Locate the cell with the specified text and output its (x, y) center coordinate. 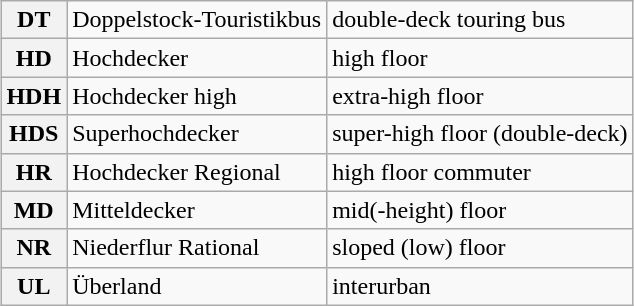
mid(-height) floor (480, 210)
Hochdecker (197, 58)
HR (34, 172)
Niederflur Rational (197, 248)
Superhochdecker (197, 134)
interurban (480, 286)
Hochdecker Regional (197, 172)
double-deck touring bus (480, 20)
MD (34, 210)
Hochdecker high (197, 96)
sloped (low) floor (480, 248)
DT (34, 20)
high floor commuter (480, 172)
Überland (197, 286)
NR (34, 248)
HD (34, 58)
super-high floor (double-deck) (480, 134)
UL (34, 286)
Doppelstock-Touristikbus (197, 20)
HDS (34, 134)
HDH (34, 96)
extra-high floor (480, 96)
Mitteldecker (197, 210)
high floor (480, 58)
